Detect which cell encompasses the target text, then output its (x, y) center coordinate. 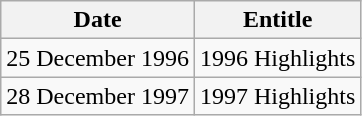
1997 Highlights (277, 96)
28 December 1997 (98, 96)
1996 Highlights (277, 58)
Date (98, 20)
25 December 1996 (98, 58)
Entitle (277, 20)
